Extract the [X, Y] coordinate from the center of the cell holding the provided text.  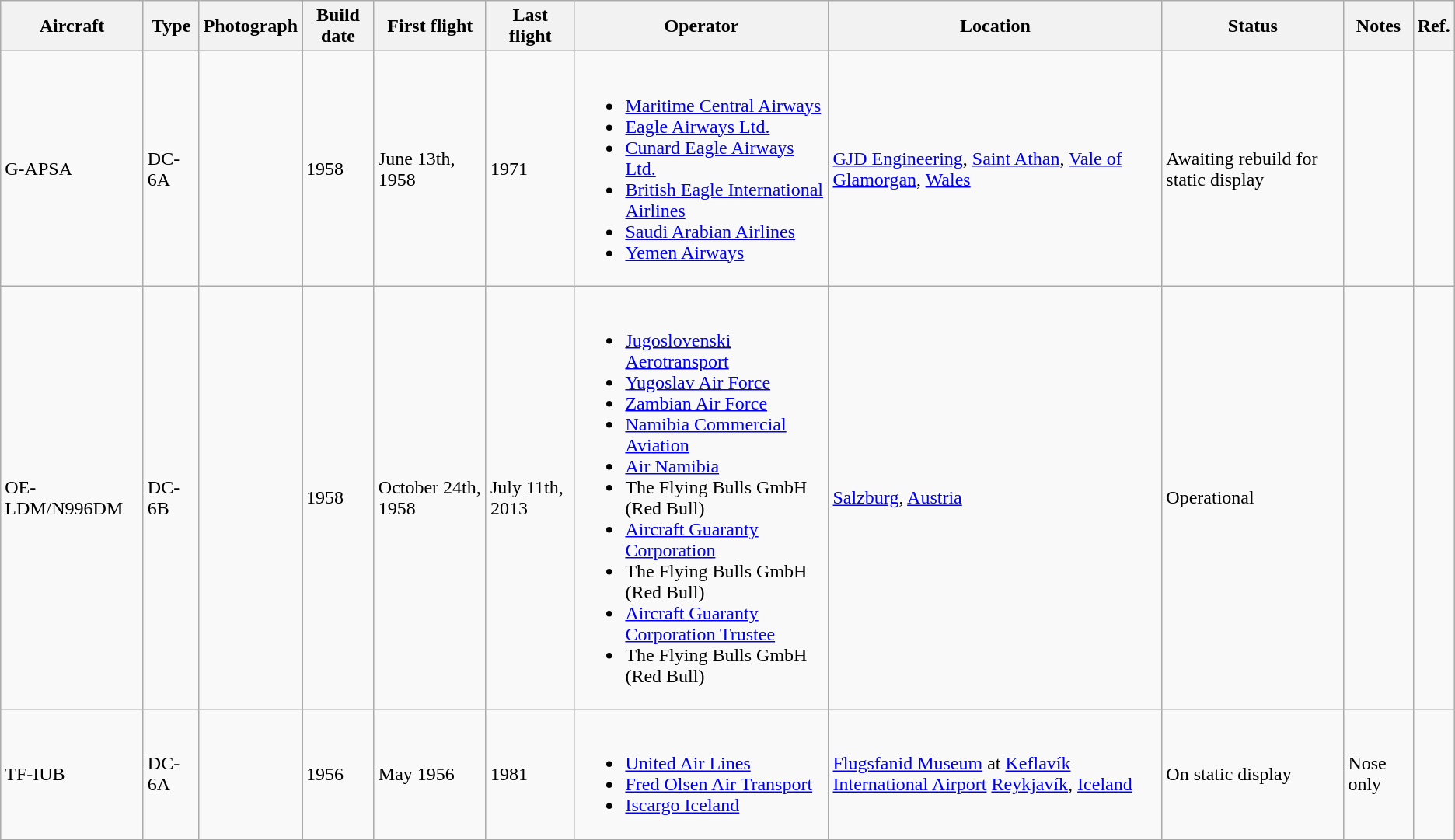
June 13th, 1958 [430, 169]
1981 [530, 774]
United Air LinesFred Olsen Air TransportIscargo Iceland [701, 774]
Operator [701, 26]
On static display [1253, 774]
July 11th, 2013 [530, 497]
First flight [430, 26]
Operational [1253, 497]
October 24th, 1958 [430, 497]
Awaiting rebuild for static display [1253, 169]
Salzburg, Austria [995, 497]
Photograph [250, 26]
TF-IUB [72, 774]
Type [171, 26]
GJD Engineering, Saint Athan, Vale of Glamorgan, Wales [995, 169]
Status [1253, 26]
1956 [339, 774]
Location [995, 26]
Flugsfanid Museum at Keflavík International Airport Reykjavík, Iceland [995, 774]
Aircraft [72, 26]
Nose only [1379, 774]
Maritime Central AirwaysEagle Airways Ltd.Cunard Eagle Airways Ltd.British Eagle International AirlinesSaudi Arabian AirlinesYemen Airways [701, 169]
G-APSA [72, 169]
OE-LDM/N996DM [72, 497]
1971 [530, 169]
Ref. [1433, 26]
DC-6B [171, 497]
Last flight [530, 26]
Build date [339, 26]
May 1956 [430, 774]
Notes [1379, 26]
